For the text-containing cell, return its midpoint in [X, Y] coordinate format. 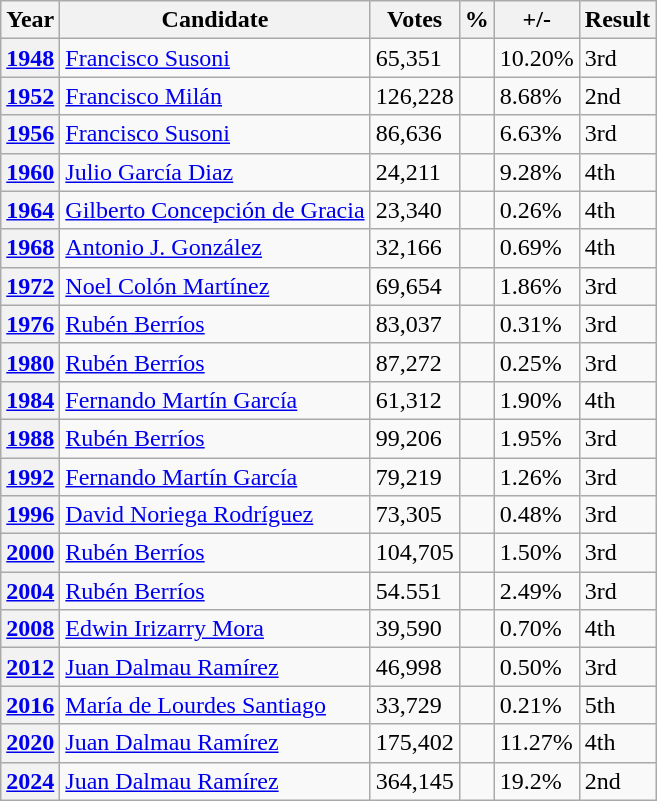
Candidate [215, 20]
9.28% [536, 172]
0.26% [536, 210]
1968 [30, 248]
0.21% [536, 705]
69,654 [414, 286]
0.25% [536, 362]
364,145 [414, 781]
+/- [536, 20]
1956 [30, 134]
2000 [30, 553]
2.49% [536, 591]
6.63% [536, 134]
86,636 [414, 134]
0.31% [536, 324]
Year [30, 20]
46,998 [414, 667]
1.90% [536, 400]
María de Lourdes Santiago [215, 705]
Noel Colón Martínez [215, 286]
Julio García Diaz [215, 172]
David Noriega Rodríguez [215, 515]
1980 [30, 362]
1.26% [536, 477]
24,211 [414, 172]
11.27% [536, 743]
2008 [30, 629]
0.69% [536, 248]
8.68% [536, 96]
1952 [30, 96]
1.95% [536, 438]
2004 [30, 591]
99,206 [414, 438]
65,351 [414, 58]
1988 [30, 438]
1964 [30, 210]
1.50% [536, 553]
Result [617, 20]
73,305 [414, 515]
23,340 [414, 210]
10.20% [536, 58]
1948 [30, 58]
39,590 [414, 629]
1996 [30, 515]
0.50% [536, 667]
1976 [30, 324]
Antonio J. González [215, 248]
1972 [30, 286]
% [476, 20]
2024 [30, 781]
Edwin Irizarry Mora [215, 629]
19.2% [536, 781]
Votes [414, 20]
Gilberto Concepción de Gracia [215, 210]
2012 [30, 667]
0.48% [536, 515]
104,705 [414, 553]
32,166 [414, 248]
Francisco Milán [215, 96]
2020 [30, 743]
87,272 [414, 362]
175,402 [414, 743]
79,219 [414, 477]
33,729 [414, 705]
1984 [30, 400]
126,228 [414, 96]
0.70% [536, 629]
5th [617, 705]
54.551 [414, 591]
83,037 [414, 324]
2016 [30, 705]
1992 [30, 477]
61,312 [414, 400]
1960 [30, 172]
1.86% [536, 286]
